Output the (x, y) coordinate of the center of the cell containing the given text.  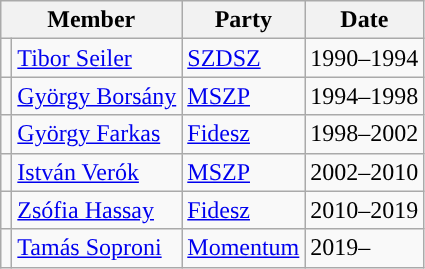
1998–2002 (364, 134)
György Farkas (97, 134)
Member (92, 20)
Zsófia Hassay (97, 210)
Momentum (244, 248)
Party (244, 20)
Tibor Seiler (97, 58)
2019– (364, 248)
Date (364, 20)
György Borsány (97, 96)
2010–2019 (364, 210)
2002–2010 (364, 172)
1990–1994 (364, 58)
SZDSZ (244, 58)
István Verók (97, 172)
Tamás Soproni (97, 248)
1994–1998 (364, 96)
